Capture the cell that displays the provided text and extract its [X, Y] central coordinate. 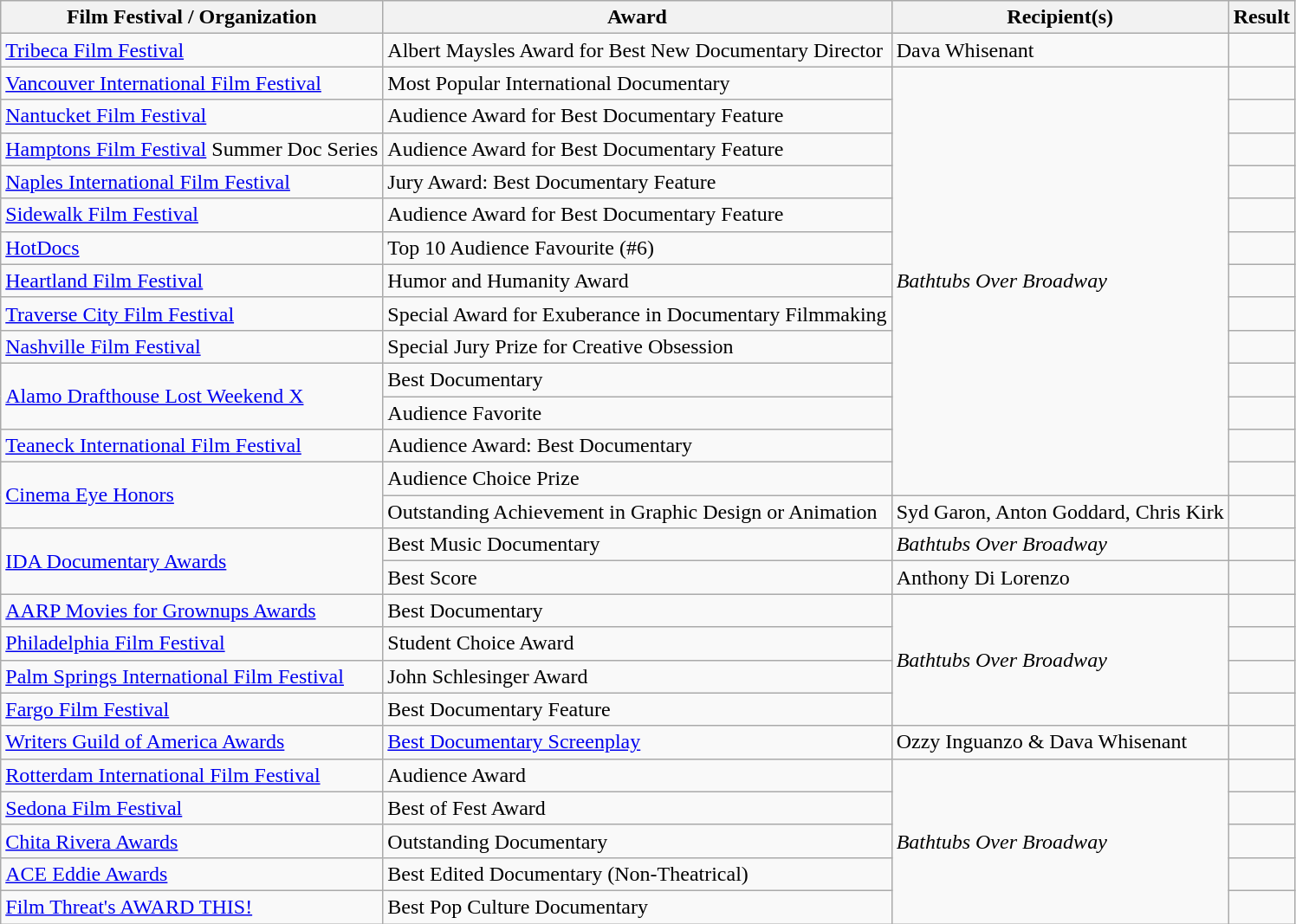
AARP Movies for Grownups Awards [192, 611]
Anthony Di Lorenzo [1060, 578]
Naples International Film Festival [192, 182]
Student Choice Award [638, 643]
Nashville Film Festival [192, 346]
Film Threat's AWARD THIS! [192, 907]
Best Music Documentary [638, 545]
Cinema Eye Honors [192, 495]
Alamo Drafthouse Lost Weekend X [192, 396]
Recipient(s) [1060, 17]
Top 10 Audience Favourite (#6) [638, 248]
Rotterdam International Film Festival [192, 775]
Syd Garon, Anton Goddard, Chris Kirk [1060, 512]
Most Popular International Documentary [638, 83]
Nantucket Film Festival [192, 116]
Tribeca Film Festival [192, 50]
Fargo Film Festival [192, 709]
Outstanding Documentary [638, 841]
Special Award for Exuberance in Documentary Filmmaking [638, 313]
Ozzy Inguanzo & Dava Whisenant [1060, 742]
Teaneck International Film Festival [192, 446]
Palm Springs International Film Festival [192, 676]
Jury Award: Best Documentary Feature [638, 182]
Traverse City Film Festival [192, 313]
Audience Award [638, 775]
Best Score [638, 578]
Best Edited Documentary (Non-Theatrical) [638, 874]
HotDocs [192, 248]
Audience Choice Prize [638, 479]
Special Jury Prize for Creative Obsession [638, 346]
Award [638, 17]
Audience Award: Best Documentary [638, 446]
IDA Documentary Awards [192, 561]
Sidewalk Film Festival [192, 215]
John Schlesinger Award [638, 676]
Vancouver International Film Festival [192, 83]
Best Documentary Feature [638, 709]
Outstanding Achievement in Graphic Design or Animation [638, 512]
Best Documentary Screenplay [638, 742]
Best Pop Culture Documentary [638, 907]
Humor and Humanity Award [638, 281]
Audience Favorite [638, 413]
Result [1261, 17]
Hamptons Film Festival Summer Doc Series [192, 149]
Writers Guild of America Awards [192, 742]
Albert Maysles Award for Best New Documentary Director [638, 50]
Dava Whisenant [1060, 50]
Heartland Film Festival [192, 281]
Sedona Film Festival [192, 808]
Chita Rivera Awards [192, 841]
Philadelphia Film Festival [192, 643]
Film Festival / Organization [192, 17]
ACE Eddie Awards [192, 874]
Best of Fest Award [638, 808]
